For the text-containing cell, return its midpoint in [x, y] coordinate format. 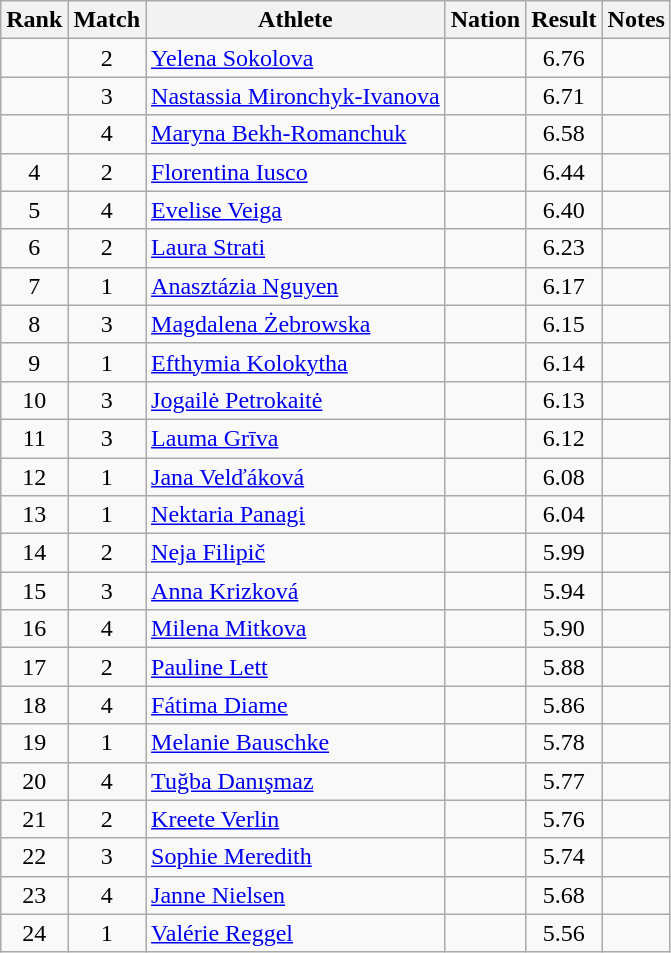
5.99 [564, 553]
6.12 [564, 438]
12 [34, 477]
Efthymia Kolokytha [296, 362]
Laura Strati [296, 248]
6.40 [564, 210]
7 [34, 286]
23 [34, 895]
5.56 [564, 933]
Nastassia Mironchyk-Ivanova [296, 96]
Rank [34, 20]
Pauline Lett [296, 667]
6.58 [564, 134]
Athlete [296, 20]
Magdalena Żebrowska [296, 324]
6.76 [564, 58]
Lauma Grīva [296, 438]
5.68 [564, 895]
14 [34, 553]
5.78 [564, 743]
6.71 [564, 96]
Tuğba Danışmaz [296, 781]
Fátima Diame [296, 705]
6.08 [564, 477]
Florentina Iusco [296, 172]
Jana Velďáková [296, 477]
6.04 [564, 515]
6.17 [564, 286]
Sophie Meredith [296, 857]
11 [34, 438]
13 [34, 515]
6.23 [564, 248]
Nation [485, 20]
5.74 [564, 857]
5.88 [564, 667]
17 [34, 667]
16 [34, 629]
5.94 [564, 591]
5.76 [564, 819]
6.13 [564, 400]
5.90 [564, 629]
20 [34, 781]
Notes [636, 20]
6.14 [564, 362]
Valérie Reggel [296, 933]
5.77 [564, 781]
Maryna Bekh-Romanchuk [296, 134]
Yelena Sokolova [296, 58]
Janne Nielsen [296, 895]
Melanie Bauschke [296, 743]
Anna Krizková [296, 591]
22 [34, 857]
15 [34, 591]
Evelise Veiga [296, 210]
Nektaria Panagi [296, 515]
Match [107, 20]
19 [34, 743]
9 [34, 362]
18 [34, 705]
5.86 [564, 705]
Kreete Verlin [296, 819]
10 [34, 400]
Result [564, 20]
6 [34, 248]
Anasztázia Nguyen [296, 286]
5 [34, 210]
24 [34, 933]
Jogailė Petrokaitė [296, 400]
8 [34, 324]
21 [34, 819]
Milena Mitkova [296, 629]
6.15 [564, 324]
6.44 [564, 172]
Neja Filipič [296, 553]
